Find where the given text appears and provide that cell's center as (X, Y) coordinate. 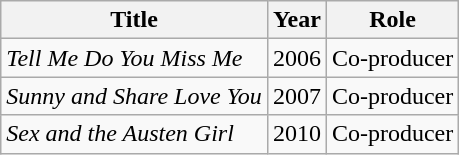
Tell Me Do You Miss Me (134, 58)
2007 (296, 96)
Sunny and Share Love You (134, 96)
2006 (296, 58)
Title (134, 20)
Sex and the Austen Girl (134, 134)
Role (392, 20)
Year (296, 20)
2010 (296, 134)
